Return [x, y] of the center of cell containing provided text 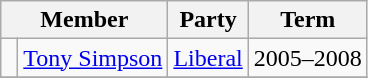
Member [84, 20]
Tony Simpson [93, 58]
Party [208, 20]
Liberal [208, 58]
2005–2008 [308, 58]
Term [308, 20]
